Search for the cell housing the specified text and yield its (X, Y) center coordinate. 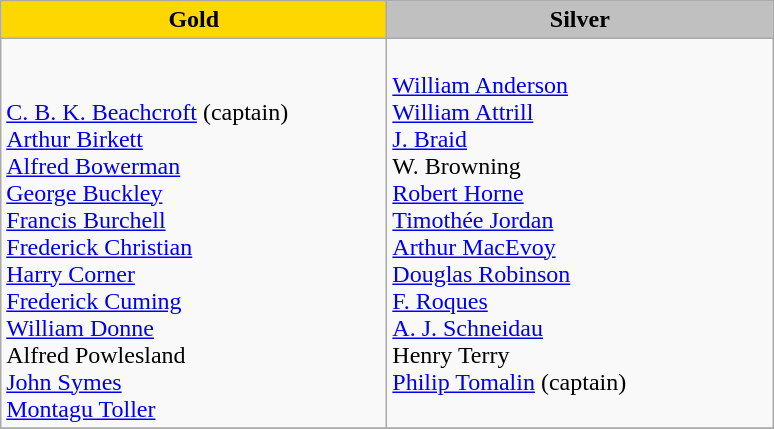
Silver (580, 20)
Gold (194, 20)
